Pinpoint the cell where the given text exists, returning its [X, Y] midpoint coordinate. 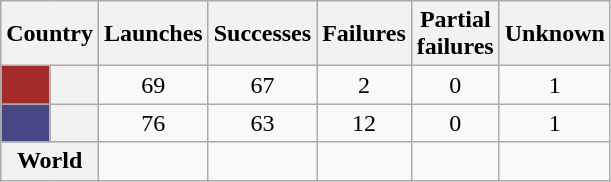
Unknown [554, 34]
63 [262, 123]
67 [262, 85]
69 [153, 85]
Partialfailures [455, 34]
76 [153, 123]
Country [50, 34]
Failures [364, 34]
2 [364, 85]
12 [364, 123]
Successes [262, 34]
World [50, 161]
Launches [153, 34]
